For the text-containing cell, return its midpoint in (X, Y) coordinate format. 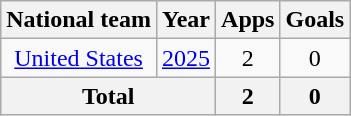
National team (79, 20)
Year (186, 20)
United States (79, 58)
Goals (315, 20)
Total (108, 96)
Apps (248, 20)
2025 (186, 58)
